Capture the cell that displays the provided text and extract its [X, Y] central coordinate. 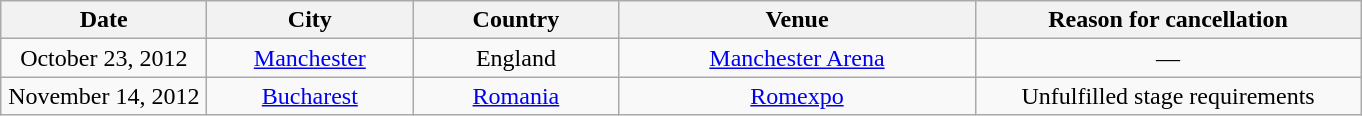
— [1168, 58]
Country [516, 20]
Romexpo [797, 96]
November 14, 2012 [104, 96]
Date [104, 20]
Manchester Arena [797, 58]
England [516, 58]
Unfulfilled stage requirements [1168, 96]
Reason for cancellation [1168, 20]
Venue [797, 20]
Manchester [310, 58]
City [310, 20]
Bucharest [310, 96]
October 23, 2012 [104, 58]
Romania [516, 96]
